Detect which cell encompasses the target text, then output its [x, y] center coordinate. 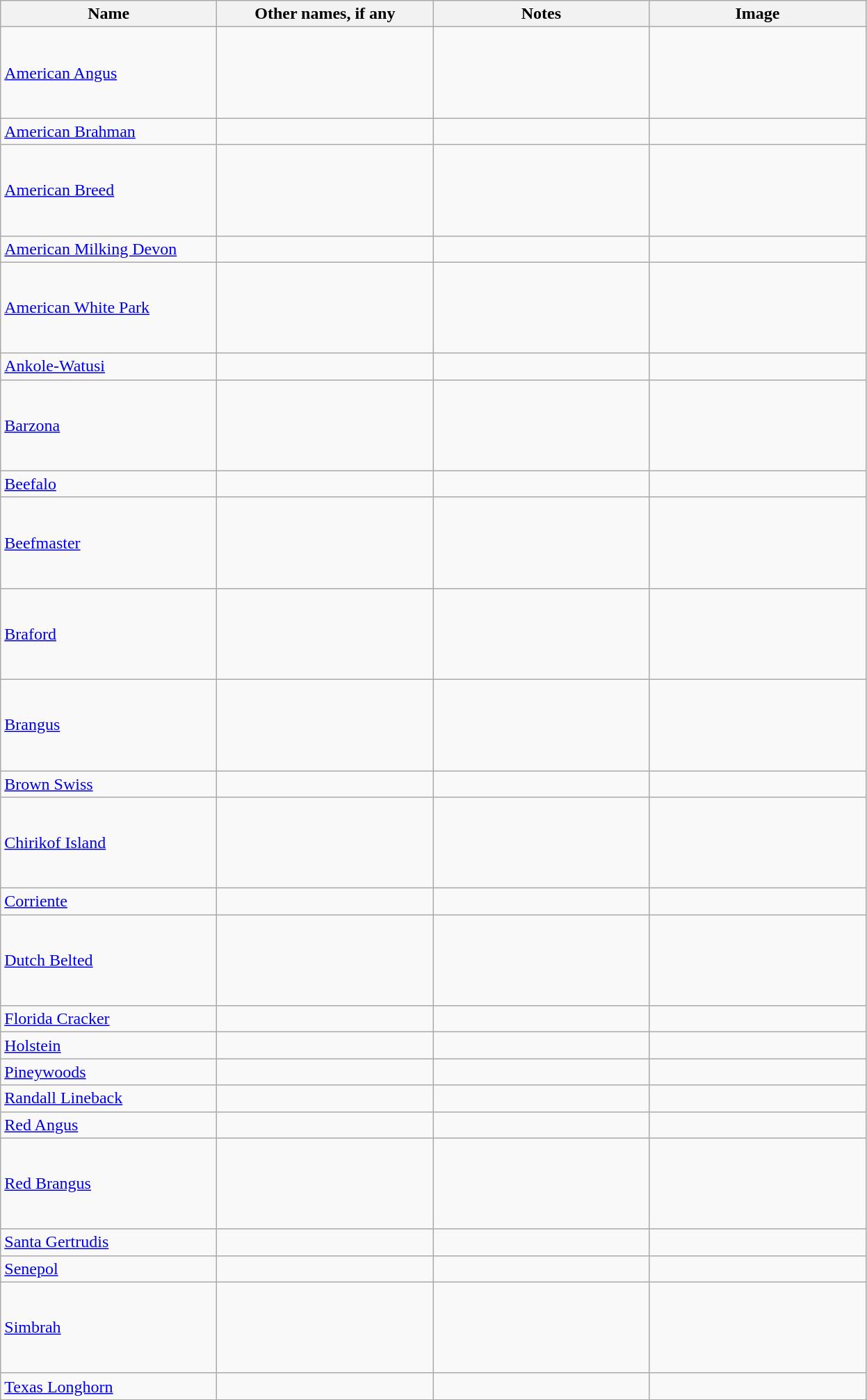
Other names, if any [325, 14]
Simbrah [108, 1328]
American Breed [108, 190]
American Angus [108, 72]
Image [758, 14]
Texas Longhorn [108, 1386]
Beefalo [108, 484]
American Brahman [108, 131]
Corriente [108, 902]
Brangus [108, 724]
Name [108, 14]
American Milking Devon [108, 249]
Red Angus [108, 1125]
Holstein [108, 1045]
Braford [108, 634]
Florida Cracker [108, 1019]
Brown Swiss [108, 783]
American White Park [108, 307]
Dutch Belted [108, 961]
Santa Gertrudis [108, 1242]
Pineywoods [108, 1072]
Ankole-Watusi [108, 366]
Red Brangus [108, 1183]
Randall Lineback [108, 1098]
Beefmaster [108, 542]
Barzona [108, 425]
Notes [541, 14]
Senepol [108, 1269]
Chirikof Island [108, 843]
